Determine the (X, Y) coordinate at the center of the cell enclosing the given text.  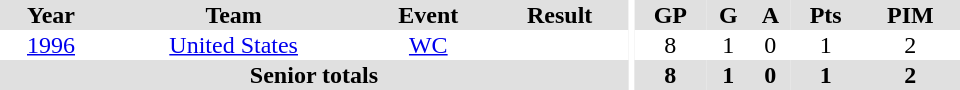
1996 (51, 45)
Year (51, 15)
Pts (826, 15)
PIM (910, 15)
Team (234, 15)
Event (428, 15)
Result (560, 15)
GP (670, 15)
Senior totals (314, 75)
A (770, 15)
United States (234, 45)
WC (428, 45)
G (728, 15)
